Find where the given text appears and provide that cell's center as [x, y] coordinate. 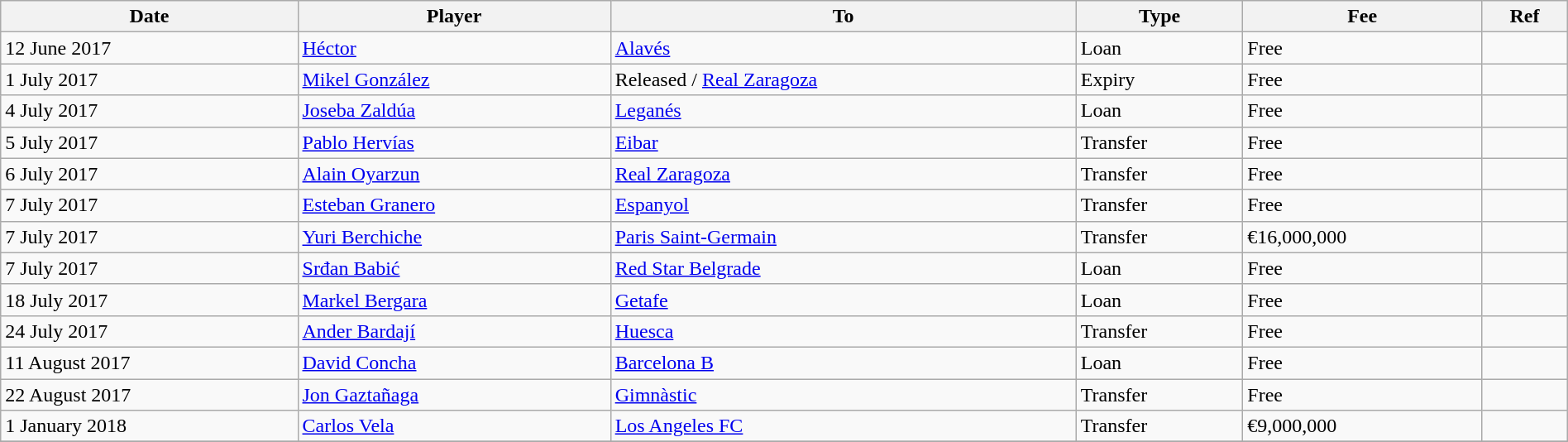
Barcelona B [844, 363]
Paris Saint-Germain [844, 237]
Markel Bergara [454, 300]
Fee [1363, 17]
David Concha [454, 363]
Getafe [844, 300]
5 July 2017 [149, 142]
Released / Real Zaragoza [844, 79]
Alain Oyarzun [454, 174]
Huesca [844, 331]
12 June 2017 [149, 48]
Gimnàstic [844, 395]
Real Zaragoza [844, 174]
Héctor [454, 48]
Red Star Belgrade [844, 268]
Yuri Berchiche [454, 237]
Mikel González [454, 79]
1 January 2018 [149, 426]
Esteban Granero [454, 205]
1 July 2017 [149, 79]
Srđan Babić [454, 268]
24 July 2017 [149, 331]
Los Angeles FC [844, 426]
6 July 2017 [149, 174]
To [844, 17]
Jon Gaztañaga [454, 395]
Eibar [844, 142]
22 August 2017 [149, 395]
Joseba Zaldúa [454, 111]
Type [1159, 17]
Carlos Vela [454, 426]
4 July 2017 [149, 111]
18 July 2017 [149, 300]
Player [454, 17]
Alavés [844, 48]
Ander Bardají [454, 331]
Date [149, 17]
Expiry [1159, 79]
Pablo Hervías [454, 142]
€16,000,000 [1363, 237]
€9,000,000 [1363, 426]
Leganés [844, 111]
Espanyol [844, 205]
11 August 2017 [149, 363]
Ref [1525, 17]
